Return [X, Y] of the center of cell containing provided text 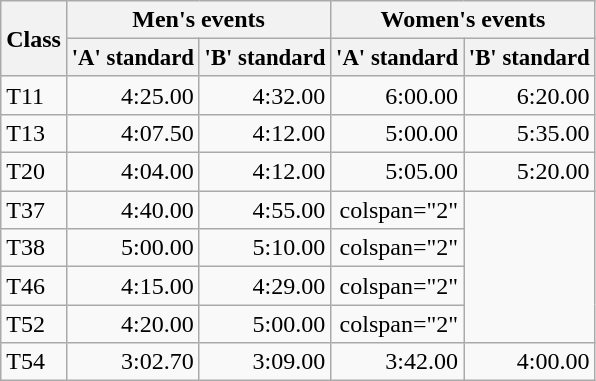
T20 [34, 172]
3:42.00 [398, 362]
4:20.00 [132, 324]
5:20.00 [530, 172]
4:25.00 [132, 95]
5:05.00 [398, 172]
3:09.00 [265, 362]
Men's events [198, 20]
4:32.00 [265, 95]
5:10.00 [265, 248]
Class [34, 39]
4:15.00 [132, 286]
4:07.50 [132, 133]
T46 [34, 286]
T37 [34, 210]
6:20.00 [530, 95]
T38 [34, 248]
4:29.00 [265, 286]
T54 [34, 362]
Women's events [463, 20]
T13 [34, 133]
3:02.70 [132, 362]
4:04.00 [132, 172]
4:40.00 [132, 210]
T11 [34, 95]
5:35.00 [530, 133]
6:00.00 [398, 95]
4:00.00 [530, 362]
T52 [34, 324]
4:55.00 [265, 210]
